Return the [x, y] coordinate for the center point of the cell that contains the specified text.  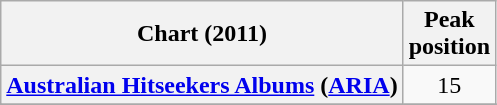
Peakposition [449, 34]
15 [449, 85]
Chart (2011) [202, 34]
Australian Hitseekers Albums (ARIA) [202, 85]
